From the cell containing the given text, extract its center point as [X, Y] coordinate. 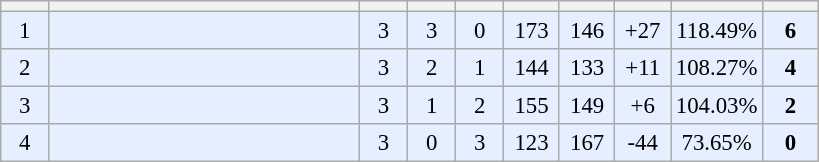
118.49% [716, 31]
123 [532, 143]
167 [587, 143]
173 [532, 31]
104.03% [716, 106]
149 [587, 106]
6 [791, 31]
+27 [643, 31]
73.65% [716, 143]
146 [587, 31]
+6 [643, 106]
108.27% [716, 68]
-44 [643, 143]
133 [587, 68]
+11 [643, 68]
144 [532, 68]
155 [532, 106]
